Identify which cell holds the provided text, then report its (X, Y) central coordinate. 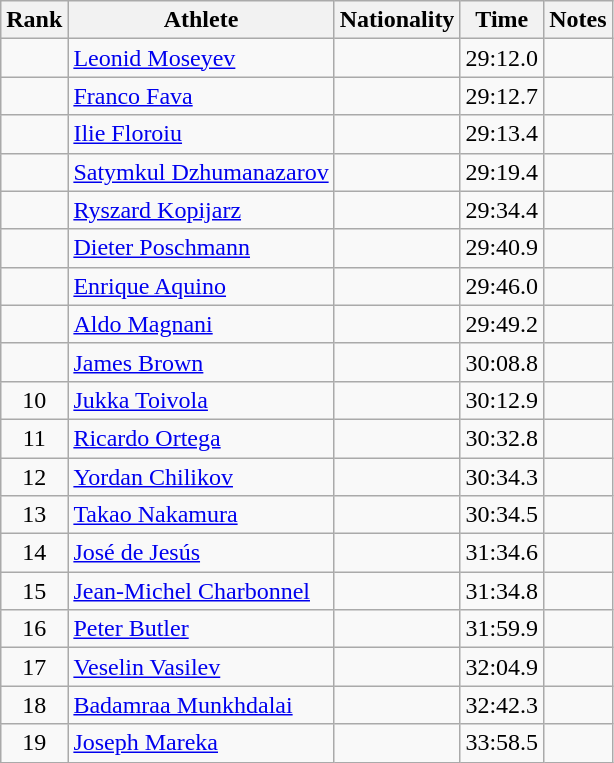
11 (34, 438)
33:58.5 (502, 743)
Enrique Aquino (201, 286)
José de Jesús (201, 553)
30:34.3 (502, 477)
Joseph Mareka (201, 743)
29:34.4 (502, 210)
17 (34, 667)
29:12.0 (502, 58)
30:34.5 (502, 515)
30:08.8 (502, 362)
Notes (578, 20)
10 (34, 400)
Aldo Magnani (201, 324)
18 (34, 705)
James Brown (201, 362)
Ricardo Ortega (201, 438)
Peter Butler (201, 629)
31:34.8 (502, 591)
Veselin Vasilev (201, 667)
31:34.6 (502, 553)
Badamraa Munkhdalai (201, 705)
30:12.9 (502, 400)
29:46.0 (502, 286)
Dieter Poschmann (201, 248)
Takao Nakamura (201, 515)
13 (34, 515)
29:12.7 (502, 96)
30:32.8 (502, 438)
Ilie Floroiu (201, 134)
16 (34, 629)
Jukka Toivola (201, 400)
15 (34, 591)
29:49.2 (502, 324)
Leonid Moseyev (201, 58)
Ryszard Kopijarz (201, 210)
29:13.4 (502, 134)
32:04.9 (502, 667)
Yordan Chilikov (201, 477)
29:40.9 (502, 248)
31:59.9 (502, 629)
12 (34, 477)
Nationality (397, 20)
19 (34, 743)
Satymkul Dzhumanazarov (201, 172)
29:19.4 (502, 172)
Jean-Michel Charbonnel (201, 591)
14 (34, 553)
Time (502, 20)
Franco Fava (201, 96)
Athlete (201, 20)
Rank (34, 20)
32:42.3 (502, 705)
